Scan for the cell matching the given text and deliver its [x, y] coordinate at center. 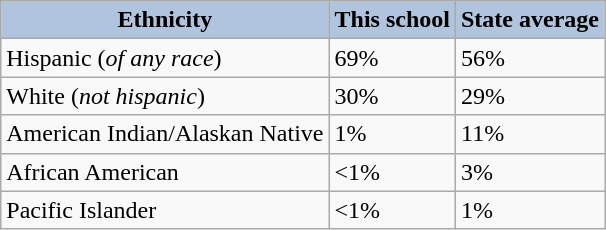
56% [530, 58]
3% [530, 172]
American Indian/Alaskan Native [165, 134]
30% [392, 96]
Ethnicity [165, 20]
White (not hispanic) [165, 96]
69% [392, 58]
This school [392, 20]
29% [530, 96]
Pacific Islander [165, 210]
Hispanic (of any race) [165, 58]
11% [530, 134]
African American [165, 172]
State average [530, 20]
